Return (X, Y) of the center of cell containing provided text 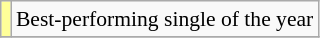
Best-performing single of the year (164, 19)
